Pinpoint the cell where the given text exists, returning its (X, Y) midpoint coordinate. 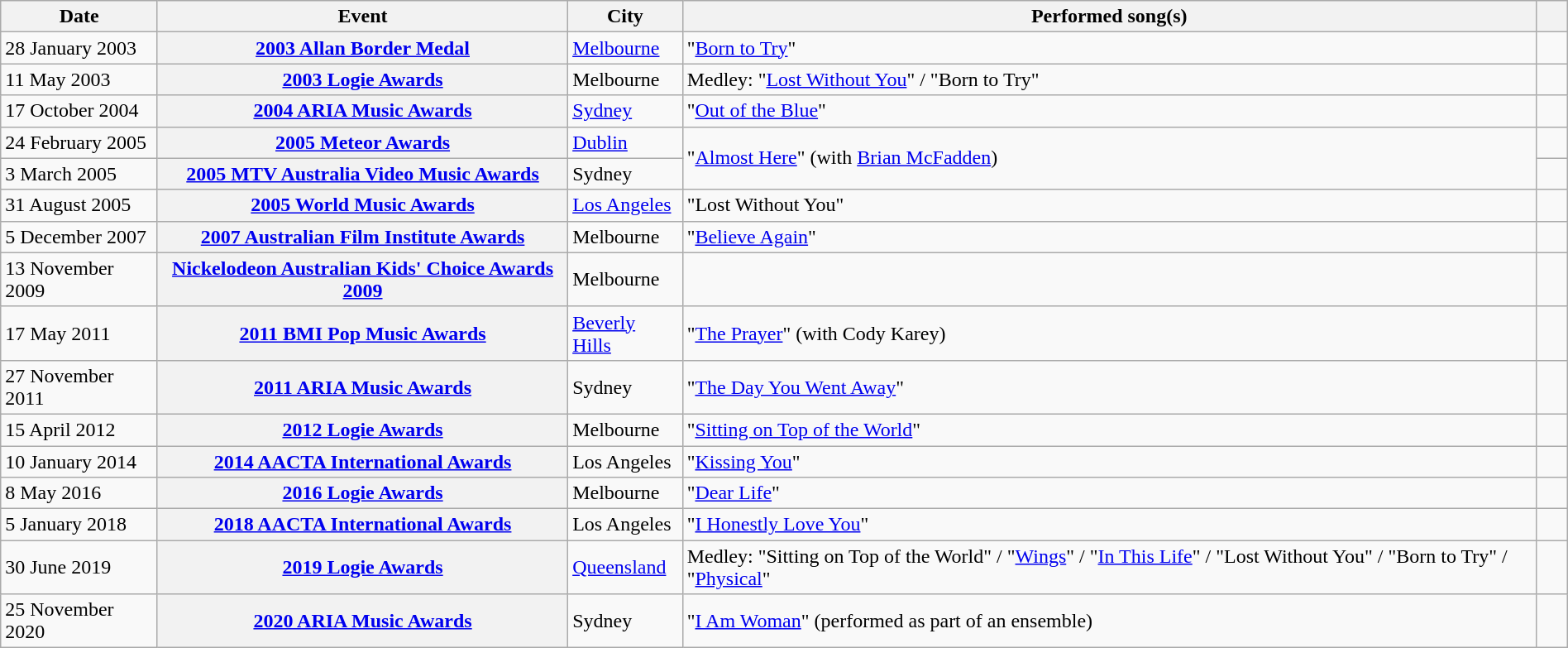
31 August 2005 (79, 205)
2007 Australian Film Institute Awards (362, 237)
"Believe Again" (1109, 237)
"The Day You Went Away" (1109, 387)
28 January 2003 (79, 48)
"Born to Try" (1109, 48)
17 May 2011 (79, 333)
2016 Logie Awards (362, 493)
2018 AACTA International Awards (362, 525)
2004 ARIA Music Awards (362, 111)
Beverly Hills (625, 333)
2011 BMI Pop Music Awards (362, 333)
Medley: "Sitting on Top of the World" / "Wings" / "In This Life" / "Lost Without You" / "Born to Try" / "Physical" (1109, 568)
17 October 2004 (79, 111)
Nickelodeon Australian Kids' Choice Awards 2009 (362, 280)
2005 World Music Awards (362, 205)
City (625, 17)
"The Prayer" (with Cody Karey) (1109, 333)
2003 Logie Awards (362, 79)
2011 ARIA Music Awards (362, 387)
"Sitting on Top of the World" (1109, 430)
2012 Logie Awards (362, 430)
Dublin (625, 142)
15 April 2012 (79, 430)
11 May 2003 (79, 79)
2020 ARIA Music Awards (362, 621)
Performed song(s) (1109, 17)
Date (79, 17)
Queensland (625, 568)
"I Am Woman" (performed as part of an ensemble) (1109, 621)
"Lost Without You" (1109, 205)
"Kissing You" (1109, 461)
2019 Logie Awards (362, 568)
10 January 2014 (79, 461)
27 November 2011 (79, 387)
2005 MTV Australia Video Music Awards (362, 174)
13 November 2009 (79, 280)
Medley: "Lost Without You" / "Born to Try" (1109, 79)
2014 AACTA International Awards (362, 461)
"I Honestly Love You" (1109, 525)
"Dear Life" (1109, 493)
8 May 2016 (79, 493)
"Out of the Blue" (1109, 111)
25 November 2020 (79, 621)
2003 Allan Border Medal (362, 48)
"Almost Here" (with Brian McFadden) (1109, 158)
24 February 2005 (79, 142)
5 December 2007 (79, 237)
5 January 2018 (79, 525)
2005 Meteor Awards (362, 142)
30 June 2019 (79, 568)
3 March 2005 (79, 174)
Event (362, 17)
